Pinpoint the cell where the given text exists, returning its (x, y) midpoint coordinate. 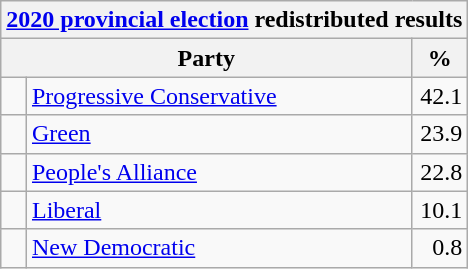
New Democratic (218, 248)
Green (218, 134)
22.8 (440, 172)
% (440, 58)
23.9 (440, 134)
2020 provincial election redistributed results (234, 20)
Liberal (218, 210)
Progressive Conservative (218, 96)
10.1 (440, 210)
0.8 (440, 248)
People's Alliance (218, 172)
Party (206, 58)
42.1 (440, 96)
